Return [x, y] of the center of cell containing provided text 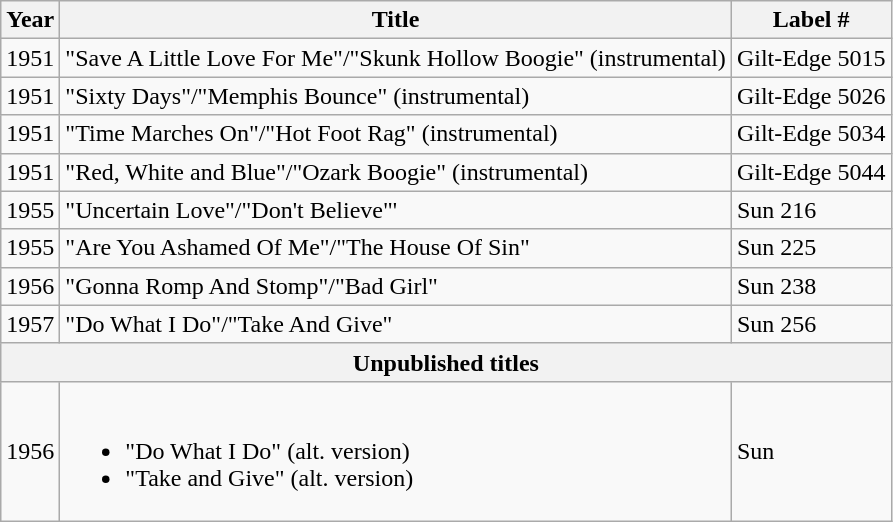
Gilt-Edge 5034 [811, 134]
Year [30, 20]
Sun 256 [811, 324]
Sun 216 [811, 210]
"Are You Ashamed Of Me"/"The House Of Sin" [396, 248]
Gilt-Edge 5026 [811, 96]
Sun 225 [811, 248]
1957 [30, 324]
Sun [811, 451]
Unpublished titles [446, 362]
Label # [811, 20]
Gilt-Edge 5044 [811, 172]
Gilt-Edge 5015 [811, 58]
"Time Marches On"/"Hot Foot Rag" (instrumental) [396, 134]
"Gonna Romp And Stomp"/"Bad Girl" [396, 286]
Sun 238 [811, 286]
"Save A Little Love For Me"/"Skunk Hollow Boogie" (instrumental) [396, 58]
"Do What I Do" (alt. version)"Take and Give" (alt. version) [396, 451]
"Sixty Days"/"Memphis Bounce" (instrumental) [396, 96]
Title [396, 20]
"Red, White and Blue"/"Ozark Boogie" (instrumental) [396, 172]
"Uncertain Love"/"Don't Believe"' [396, 210]
"Do What I Do"/"Take And Give" [396, 324]
